Extract the [X, Y] coordinate from the center of the cell holding the provided text.  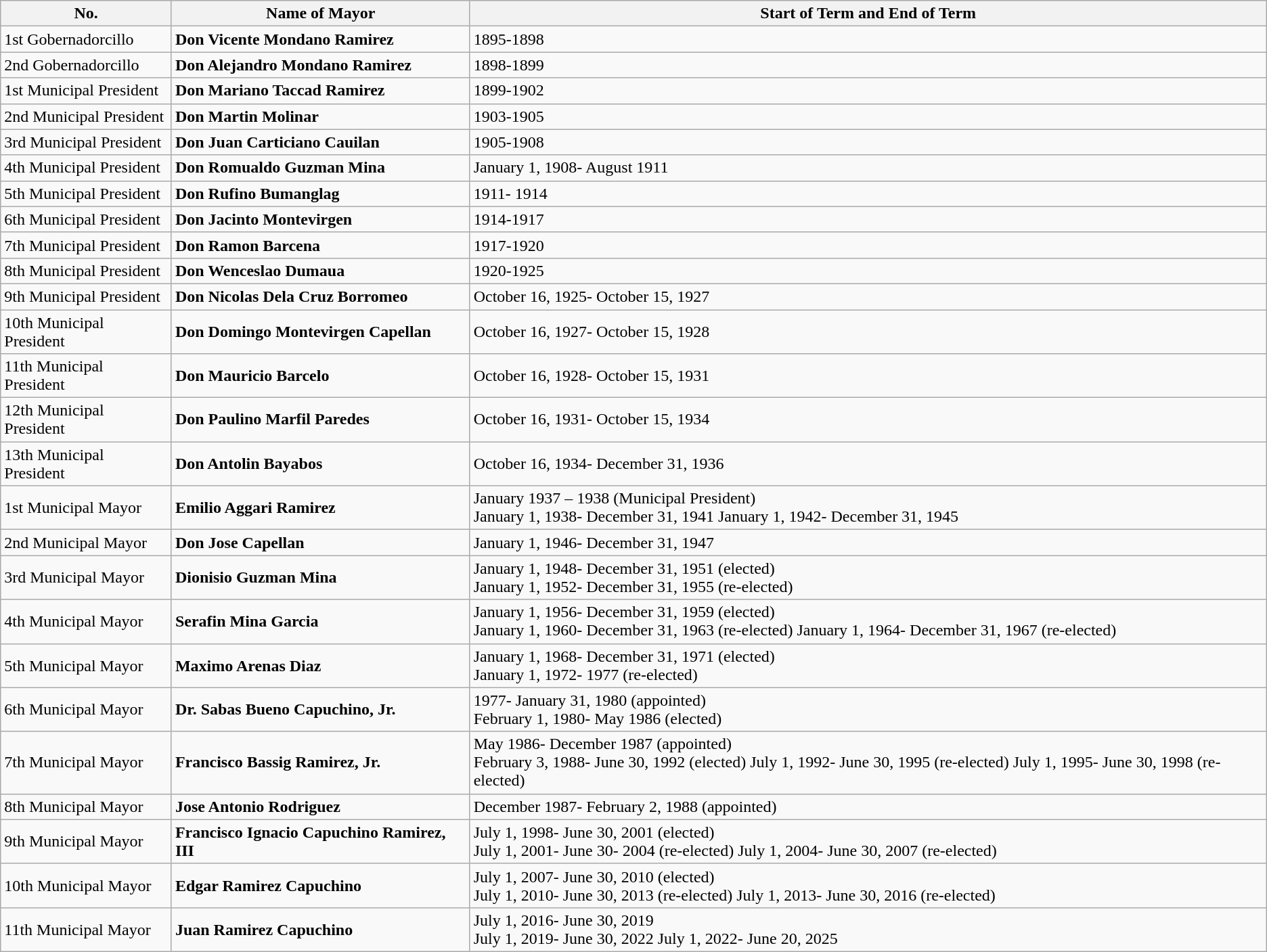
8th Municipal President [87, 271]
3rd Municipal Mayor [87, 578]
1911- 1914 [868, 194]
Emilio Aggari Ramirez [321, 507]
Start of Term and End of Term [868, 14]
January 1, 1968- December 31, 1971 (elected)January 1, 1972- 1977 (re-elected) [868, 666]
Serafin Mina Garcia [321, 621]
Don Nicolas Dela Cruz Borromeo [321, 296]
Dr. Sabas Bueno Capuchino, Jr. [321, 709]
Don Jacinto Montevirgen [321, 219]
1917-1920 [868, 245]
January 1, 1908- August 1911 [868, 168]
October 16, 1927- October 15, 1928 [868, 332]
6th Municipal President [87, 219]
Edgar Ramirez Capuchino [321, 885]
Don Ramon Barcena [321, 245]
July 1, 1998- June 30, 2001 (elected)July 1, 2001- June 30- 2004 (re-elected) July 1, 2004- June 30, 2007 (re-elected) [868, 842]
Maximo Arenas Diaz [321, 666]
Don Jose Capellan [321, 543]
4th Municipal Mayor [87, 621]
Don Mariano Taccad Ramirez [321, 91]
7th Municipal President [87, 245]
1914-1917 [868, 219]
Don Domingo Montevirgen Capellan [321, 332]
July 1, 2007- June 30, 2010 (elected)July 1, 2010- June 30, 2013 (re-elected) July 1, 2013- June 30, 2016 (re-elected) [868, 885]
10th Municipal Mayor [87, 885]
January 1937 – 1938 (Municipal President)January 1, 1938- December 31, 1941 January 1, 1942- December 31, 1945 [868, 507]
Don Martin Molinar [321, 116]
January 1, 1948- December 31, 1951 (elected)January 1, 1952- December 31, 1955 (re-elected) [868, 578]
July 1, 2016- June 30, 2019July 1, 2019- June 30, 2022 July 1, 2022- June 20, 2025 [868, 930]
9th Municipal Mayor [87, 842]
1905-1908 [868, 142]
Juan Ramirez Capuchino [321, 930]
Don Wenceslao Dumaua [321, 271]
11th Municipal Mayor [87, 930]
October 16, 1925- October 15, 1927 [868, 296]
December 1987- February 2, 1988 (appointed) [868, 807]
Francisco Ignacio Capuchino Ramirez, III [321, 842]
10th Municipal President [87, 332]
1st Municipal President [87, 91]
1920-1925 [868, 271]
October 16, 1931- October 15, 1934 [868, 420]
Don Paulino Marfil Paredes [321, 420]
October 16, 1934- December 31, 1936 [868, 464]
Name of Mayor [321, 14]
12th Municipal President [87, 420]
Francisco Bassig Ramirez, Jr. [321, 763]
1898-1899 [868, 65]
October 16, 1928- October 15, 1931 [868, 376]
7th Municipal Mayor [87, 763]
No. [87, 14]
Don Romualdo Guzman Mina [321, 168]
3rd Municipal President [87, 142]
2nd Municipal President [87, 116]
January 1, 1946- December 31, 1947 [868, 543]
1903-1905 [868, 116]
1st Gobernadorcillo [87, 39]
5th Municipal President [87, 194]
4th Municipal President [87, 168]
5th Municipal Mayor [87, 666]
1895-1898 [868, 39]
Dionisio Guzman Mina [321, 578]
11th Municipal President [87, 376]
Don Mauricio Barcelo [321, 376]
1977- January 31, 1980 (appointed)February 1, 1980- May 1986 (elected) [868, 709]
9th Municipal President [87, 296]
Don Juan Carticiano Cauilan [321, 142]
2nd Gobernadorcillo [87, 65]
Don Vicente Mondano Ramirez [321, 39]
6th Municipal Mayor [87, 709]
Don Rufino Bumanglag [321, 194]
8th Municipal Mayor [87, 807]
January 1, 1956- December 31, 1959 (elected)January 1, 1960- December 31, 1963 (re-elected) January 1, 1964- December 31, 1967 (re-elected) [868, 621]
Don Antolin Bayabos [321, 464]
1st Municipal Mayor [87, 507]
2nd Municipal Mayor [87, 543]
13th Municipal President [87, 464]
1899-1902 [868, 91]
Don Alejandro Mondano Ramirez [321, 65]
Jose Antonio Rodriguez [321, 807]
